Locate the cell with the specified text and output its (x, y) center coordinate. 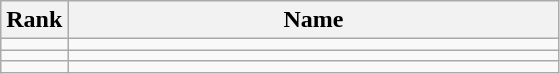
Rank (34, 20)
Name (314, 20)
